Capture the cell that displays the provided text and extract its [X, Y] central coordinate. 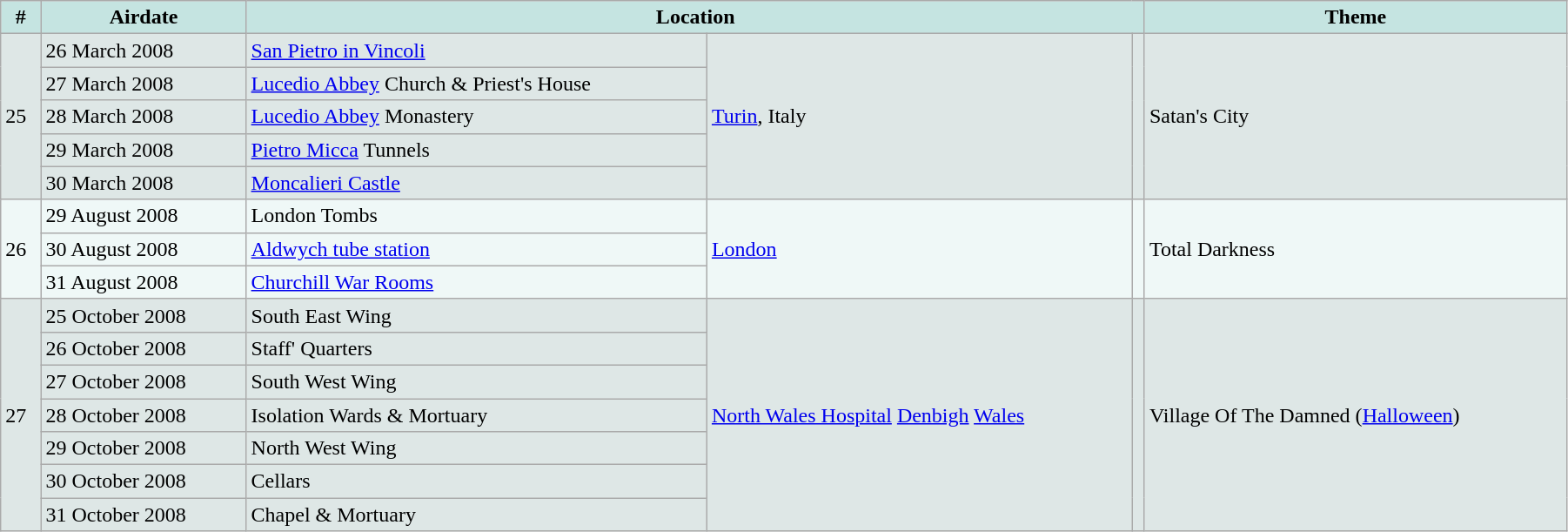
28 March 2008 [144, 117]
Satan's City [1356, 117]
South East Wing [477, 315]
Turin, Italy [919, 117]
Aldwych tube station [477, 249]
Staff' Quarters [477, 348]
26 October 2008 [144, 348]
Theme [1356, 17]
Cellars [477, 481]
North West Wing [477, 448]
30 August 2008 [144, 249]
Pietro Micca Tunnels [477, 150]
26 [21, 249]
Location [695, 17]
30 October 2008 [144, 481]
North Wales Hospital Denbigh Wales [919, 414]
Total Darkness [1356, 249]
26 March 2008 [144, 51]
27 [21, 414]
Lucedio Abbey Monastery [477, 117]
Airdate [144, 17]
Chapel & Mortuary [477, 515]
31 August 2008 [144, 282]
Lucedio Abbey Church & Priest's House [477, 84]
Isolation Wards & Mortuary [477, 415]
San Pietro in Vincoli [477, 51]
South West Wing [477, 381]
29 March 2008 [144, 150]
Moncalieri Castle [477, 183]
27 March 2008 [144, 84]
31 October 2008 [144, 515]
29 August 2008 [144, 216]
27 October 2008 [144, 381]
30 March 2008 [144, 183]
29 October 2008 [144, 448]
Village Of The Damned (Halloween) [1356, 414]
London Tombs [477, 216]
London [919, 249]
25 [21, 117]
Churchill War Rooms [477, 282]
25 October 2008 [144, 315]
28 October 2008 [144, 415]
# [21, 17]
